Detect which cell encompasses the target text, then output its (X, Y) center coordinate. 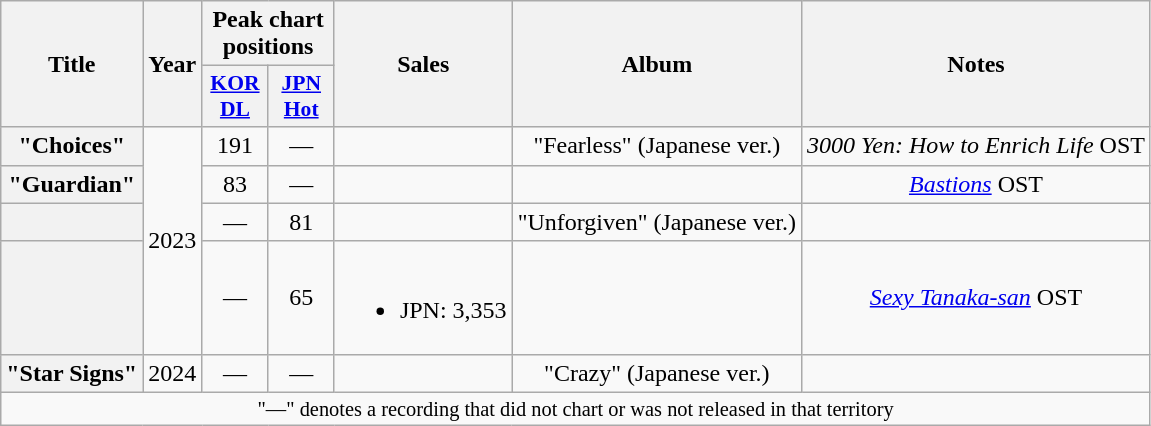
JPNHot (301, 96)
Notes (976, 64)
"Guardian" (72, 184)
Year (172, 64)
81 (301, 222)
"Choices" (72, 146)
Sexy Tanaka-san OST (976, 298)
"—" denotes a recording that did not chart or was not released in that territory (576, 409)
65 (301, 298)
Sales (423, 64)
2024 (172, 373)
191 (235, 146)
"Crazy" (Japanese ver.) (656, 373)
"Star Signs" (72, 373)
Bastions OST (976, 184)
KORDL (235, 96)
Title (72, 64)
"Unforgiven" (Japanese ver.) (656, 222)
Album (656, 64)
Peak chart positions (268, 34)
2023 (172, 240)
3000 Yen: How to Enrich Life OST (976, 146)
JPN: 3,353 (423, 298)
"Fearless" (Japanese ver.) (656, 146)
83 (235, 184)
